Identify which cell holds the provided text, then report its (X, Y) central coordinate. 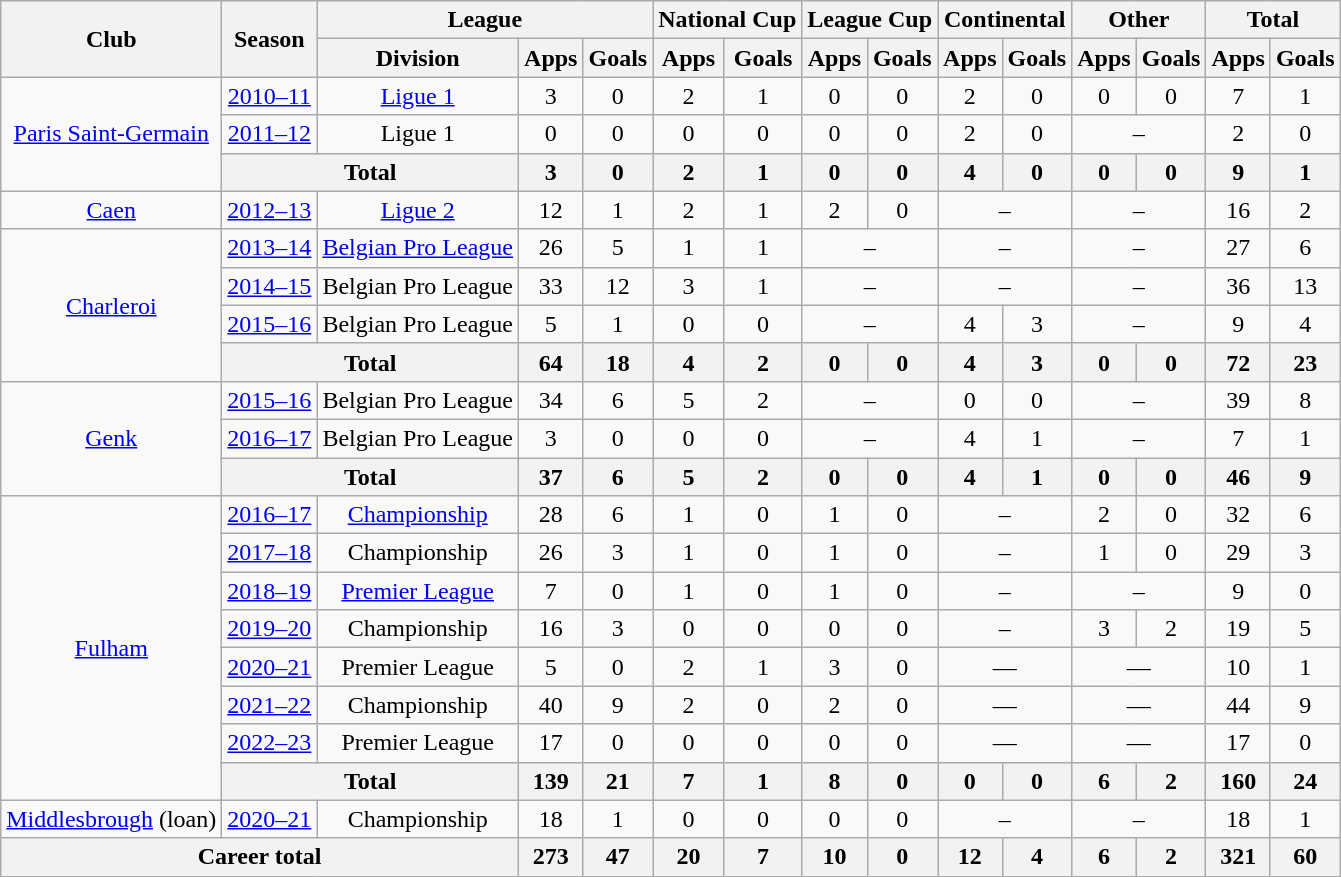
28 (551, 515)
24 (1305, 781)
Club (112, 39)
36 (1238, 286)
32 (1238, 515)
2013–14 (270, 248)
2014–15 (270, 286)
National Cup (728, 20)
19 (1238, 629)
2021–22 (270, 705)
Middlesbrough (loan) (112, 819)
40 (551, 705)
72 (1238, 362)
39 (1238, 400)
Other (1139, 20)
League Cup (870, 20)
2011–12 (270, 134)
Season (270, 39)
60 (1305, 857)
Career total (260, 857)
2012–13 (270, 210)
44 (1238, 705)
2010–11 (270, 96)
Ligue 2 (418, 210)
37 (551, 477)
20 (689, 857)
Paris Saint-Germain (112, 134)
21 (618, 781)
Fulham (112, 648)
League (485, 20)
33 (551, 286)
Charleroi (112, 305)
2017–18 (270, 553)
64 (551, 362)
29 (1238, 553)
Continental (1005, 20)
139 (551, 781)
321 (1238, 857)
23 (1305, 362)
273 (551, 857)
Caen (112, 210)
Genk (112, 438)
47 (618, 857)
34 (551, 400)
46 (1238, 477)
2019–20 (270, 629)
2018–19 (270, 591)
27 (1238, 248)
2022–23 (270, 743)
160 (1238, 781)
Division (418, 58)
13 (1305, 286)
